For the text-containing cell, return its midpoint in [X, Y] coordinate format. 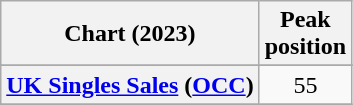
Peakposition [305, 34]
55 [305, 85]
Chart (2023) [130, 34]
UK Singles Sales (OCC) [130, 85]
